Detect which cell encompasses the target text, then output its (X, Y) center coordinate. 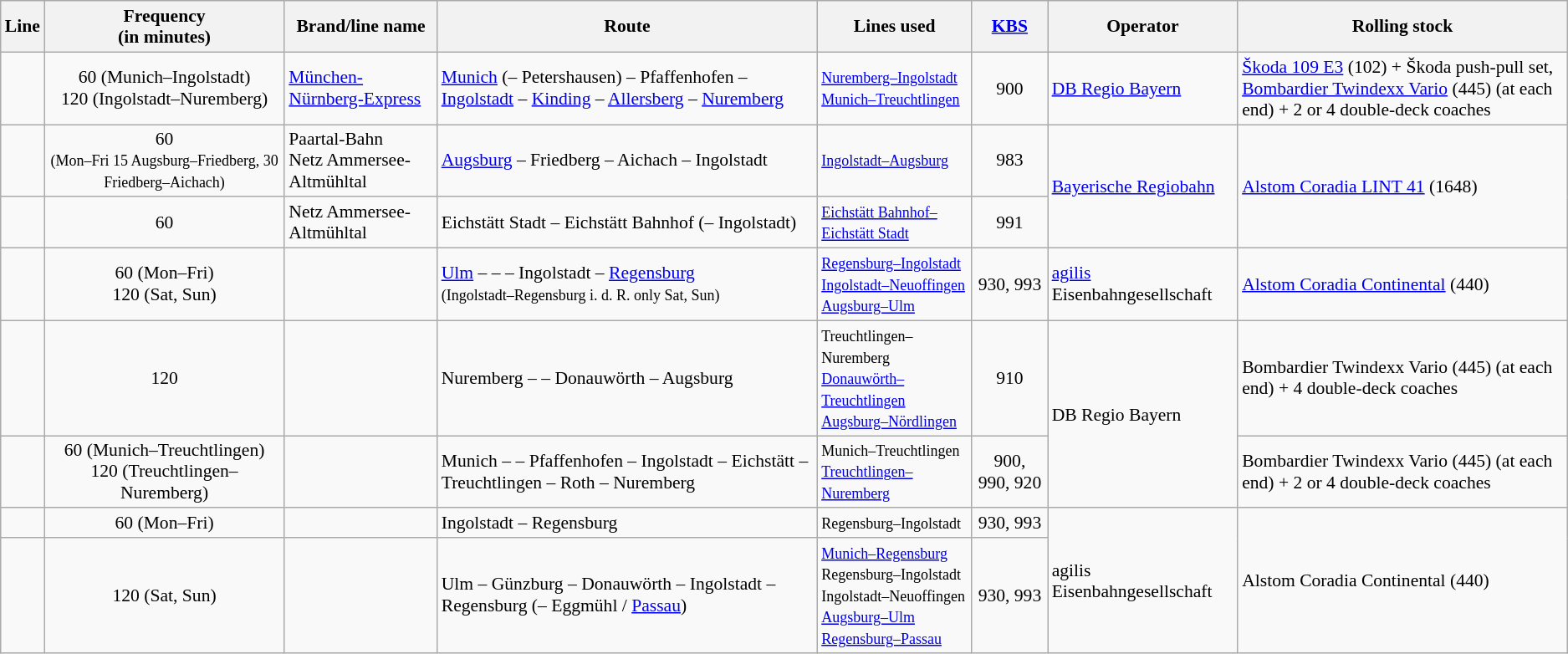
München-Nürnberg-Express (360, 89)
Regensburg–IngolstadtIngolstadt–NeuoffingenAugsburg–Ulm (895, 284)
Škoda 109 E3 (102) + Škoda push-pull set,Bombardier Twindexx Vario (445) (at each end) + 2 or 4 double-deck coaches (1402, 89)
Operator (1143, 27)
60 (164, 222)
120 (164, 378)
Munich (– Petershausen) – Pfaffenhofen – Ingolstadt – Kinding – Allersberg – Nuremberg (627, 89)
Eichstätt Stadt – Eichstätt Bahnhof (– Ingolstadt) (627, 222)
60 (Mon–Fri) (164, 524)
Ulm – – – Ingolstadt – Regensburg(Ingolstadt–Regensburg i. d. R. only Sat, Sun) (627, 284)
Netz Ammersee-Altmühltal (360, 222)
Paartal-BahnNetz Ammersee-Altmühltal (360, 161)
Regensburg–Ingolstadt (895, 524)
Ingolstadt–Augsburg (895, 161)
60 (Mon–Fri)120 (Sat, Sun) (164, 284)
Frequency(in minutes) (164, 27)
Lines used (895, 27)
900, 990, 920 (1009, 472)
Ulm – Günzburg – Donauwörth – Ingolstadt – Regensburg (– Eggmühl / Passau) (627, 595)
Bayerische Regiobahn (1143, 186)
60(Mon–Fri 15 Augsburg–Friedberg, 30 Friedberg–Aichach) (164, 161)
Alstom Coradia LINT 41 (1648) (1402, 186)
Brand/line name (360, 27)
60 (Munich–Ingolstadt)120 (Ingolstadt–Nuremberg) (164, 89)
Augsburg – Friedberg – Aichach – Ingolstadt (627, 161)
Rolling stock (1402, 27)
910 (1009, 378)
60 (Munich–Treuchtlingen)120 (Treuchtlingen–Nuremberg) (164, 472)
Bombardier Twindexx Vario (445) (at each end) + 4 double-deck coaches (1402, 378)
Line (23, 27)
120 (Sat, Sun) (164, 595)
Munich–RegensburgRegensburg–IngolstadtIngolstadt–NeuoffingenAugsburg–UlmRegensburg–Passau (895, 595)
Nuremberg – – Donauwörth – Augsburg (627, 378)
991 (1009, 222)
Treuchtlingen–NurembergDonauwörth–TreuchtlingenAugsburg–Nördlingen (895, 378)
983 (1009, 161)
Munich – – Pfaffenhofen – Ingolstadt – Eichstätt – Treuchtlingen – Roth – Nuremberg (627, 472)
Ingolstadt – Regensburg (627, 524)
Eichstätt Bahnhof–Eichstätt Stadt (895, 222)
Nuremberg–IngolstadtMunich–Treuchtlingen (895, 89)
Bombardier Twindexx Vario (445) (at each end) + 2 or 4 double-deck coaches (1402, 472)
KBS (1009, 27)
Munich–TreuchtlingenTreuchtlingen–Nuremberg (895, 472)
900 (1009, 89)
Route (627, 27)
